Detect which cell encompasses the target text, then output its [X, Y] center coordinate. 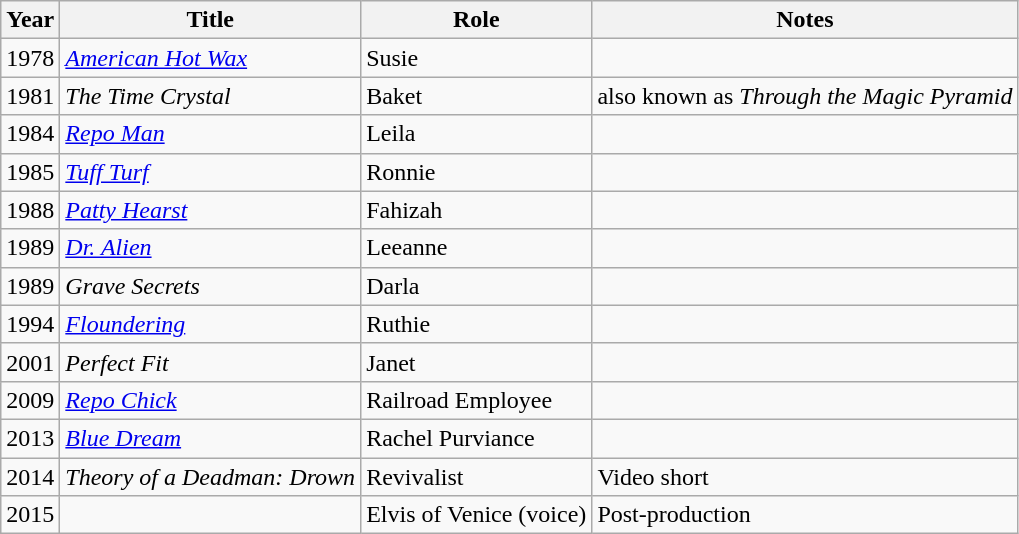
1978 [30, 58]
Susie [476, 58]
Title [210, 20]
Tuff Turf [210, 172]
Darla [476, 286]
Role [476, 20]
also known as Through the Magic Pyramid [805, 96]
2001 [30, 362]
Theory of a Deadman: Drown [210, 477]
2013 [30, 438]
2014 [30, 477]
American Hot Wax [210, 58]
Patty Hearst [210, 210]
Notes [805, 20]
Revivalist [476, 477]
Blue Dream [210, 438]
Rachel Purviance [476, 438]
Ronnie [476, 172]
The Time Crystal [210, 96]
Janet [476, 362]
Grave Secrets [210, 286]
1984 [30, 134]
2015 [30, 515]
Repo Chick [210, 400]
1981 [30, 96]
Baket [476, 96]
Perfect Fit [210, 362]
Video short [805, 477]
1994 [30, 324]
Leila [476, 134]
1985 [30, 172]
2009 [30, 400]
Ruthie [476, 324]
Year [30, 20]
Floundering [210, 324]
Fahizah [476, 210]
Elvis of Venice (voice) [476, 515]
Railroad Employee [476, 400]
1988 [30, 210]
Dr. Alien [210, 248]
Leeanne [476, 248]
Repo Man [210, 134]
Post-production [805, 515]
